From the cell containing the given text, extract its center point as (x, y) coordinate. 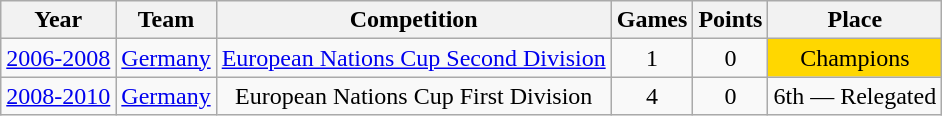
1 (652, 58)
2008-2010 (58, 96)
Team (166, 20)
Champions (855, 58)
2006-2008 (58, 58)
Year (58, 20)
6th — Relegated (855, 96)
4 (652, 96)
Points (730, 20)
European Nations Cup First Division (414, 96)
Competition (414, 20)
European Nations Cup Second Division (414, 58)
Games (652, 20)
Place (855, 20)
